Output the (x, y) coordinate of the center of the cell containing the given text.  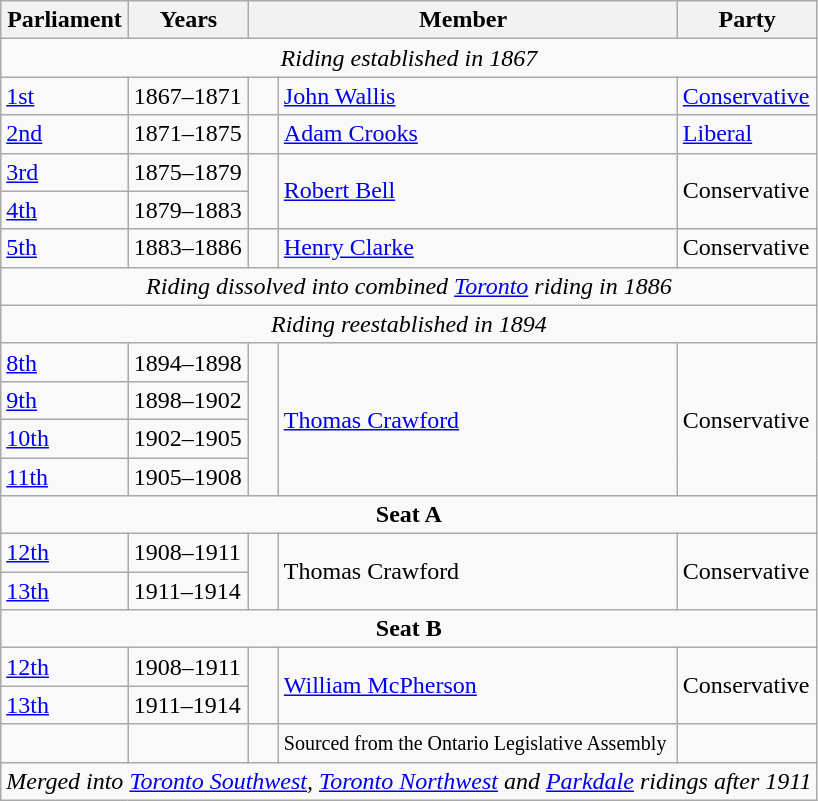
1902–1905 (188, 438)
11th (64, 477)
4th (64, 210)
Parliament (64, 20)
Seat A (409, 515)
Seat B (409, 629)
9th (64, 400)
Robert Bell (478, 191)
Merged into Toronto Southwest, Toronto Northwest and Parkdale ridings after 1911 (409, 781)
1879–1883 (188, 210)
Party (747, 20)
Riding established in 1867 (409, 58)
Henry Clarke (478, 248)
John Wallis (478, 96)
8th (64, 362)
Years (188, 20)
1st (64, 96)
Riding reestablished in 1894 (409, 324)
Liberal (747, 134)
1875–1879 (188, 172)
Adam Crooks (478, 134)
1898–1902 (188, 400)
2nd (64, 134)
1883–1886 (188, 248)
1867–1871 (188, 96)
1905–1908 (188, 477)
1871–1875 (188, 134)
Sourced from the Ontario Legislative Assembly (478, 743)
Riding dissolved into combined Toronto riding in 1886 (409, 286)
1894–1898 (188, 362)
Member (463, 20)
5th (64, 248)
10th (64, 438)
William McPherson (478, 686)
3rd (64, 172)
